From the cell containing the given text, extract its center point as (x, y) coordinate. 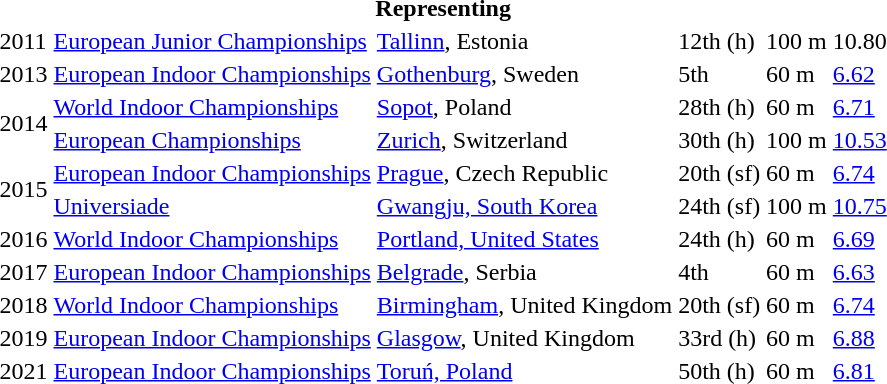
Sopot, Poland (524, 107)
European Junior Championships (212, 41)
Glasgow, United Kingdom (524, 338)
5th (720, 74)
30th (h) (720, 140)
Zurich, Switzerland (524, 140)
Universiade (212, 206)
Gwangju, South Korea (524, 206)
European Championships (212, 140)
12th (h) (720, 41)
Portland, United States (524, 239)
4th (720, 272)
Belgrade, Serbia (524, 272)
Gothenburg, Sweden (524, 74)
24th (sf) (720, 206)
Prague, Czech Republic (524, 173)
33rd (h) (720, 338)
24th (h) (720, 239)
28th (h) (720, 107)
Birmingham, United Kingdom (524, 305)
Tallinn, Estonia (524, 41)
